Output the [x, y] coordinate of the center of the cell containing the given text.  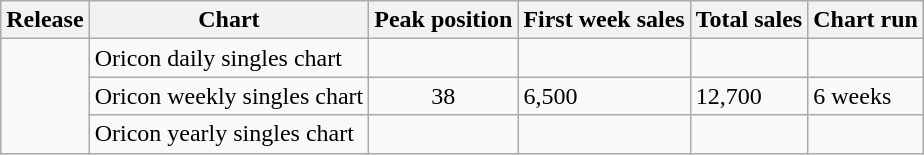
Oricon daily singles chart [229, 58]
Oricon weekly singles chart [229, 96]
6,500 [604, 96]
Chart [229, 20]
Oricon yearly singles chart [229, 134]
Chart run [866, 20]
12,700 [749, 96]
38 [444, 96]
Peak position [444, 20]
Total sales [749, 20]
Release [45, 20]
First week sales [604, 20]
6 weeks [866, 96]
